Provide the (X, Y) coordinate of the cell's center where the given text is located.  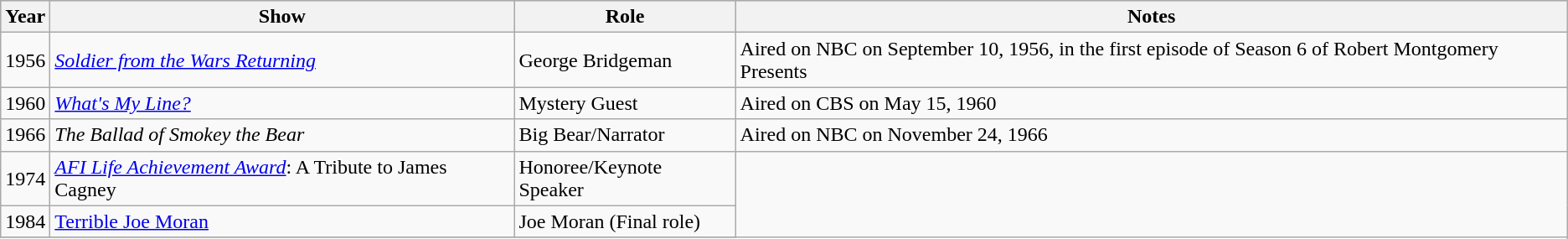
Aired on CBS on May 15, 1960 (1151, 103)
Show (282, 17)
AFI Life Achievement Award: A Tribute to James Cagney (282, 178)
Terrible Joe Moran (282, 221)
Honoree/Keynote Speaker (625, 178)
Aired on NBC on November 24, 1966 (1151, 135)
Big Bear/Narrator (625, 135)
Joe Moran (Final role) (625, 221)
Year (25, 17)
1966 (25, 135)
The Ballad of Smokey the Bear (282, 135)
Role (625, 17)
George Bridgeman (625, 60)
1974 (25, 178)
Mystery Guest (625, 103)
1960 (25, 103)
Aired on NBC on September 10, 1956, in the first episode of Season 6 of Robert Montgomery Presents (1151, 60)
1956 (25, 60)
Soldier from the Wars Returning (282, 60)
1984 (25, 221)
What's My Line? (282, 103)
Notes (1151, 17)
